Identify which cell holds the provided text, then report its (x, y) central coordinate. 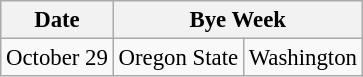
Oregon State (178, 58)
October 29 (57, 58)
Bye Week (238, 20)
Washington (302, 58)
Date (57, 20)
